Capture the cell that displays the provided text and extract its [X, Y] central coordinate. 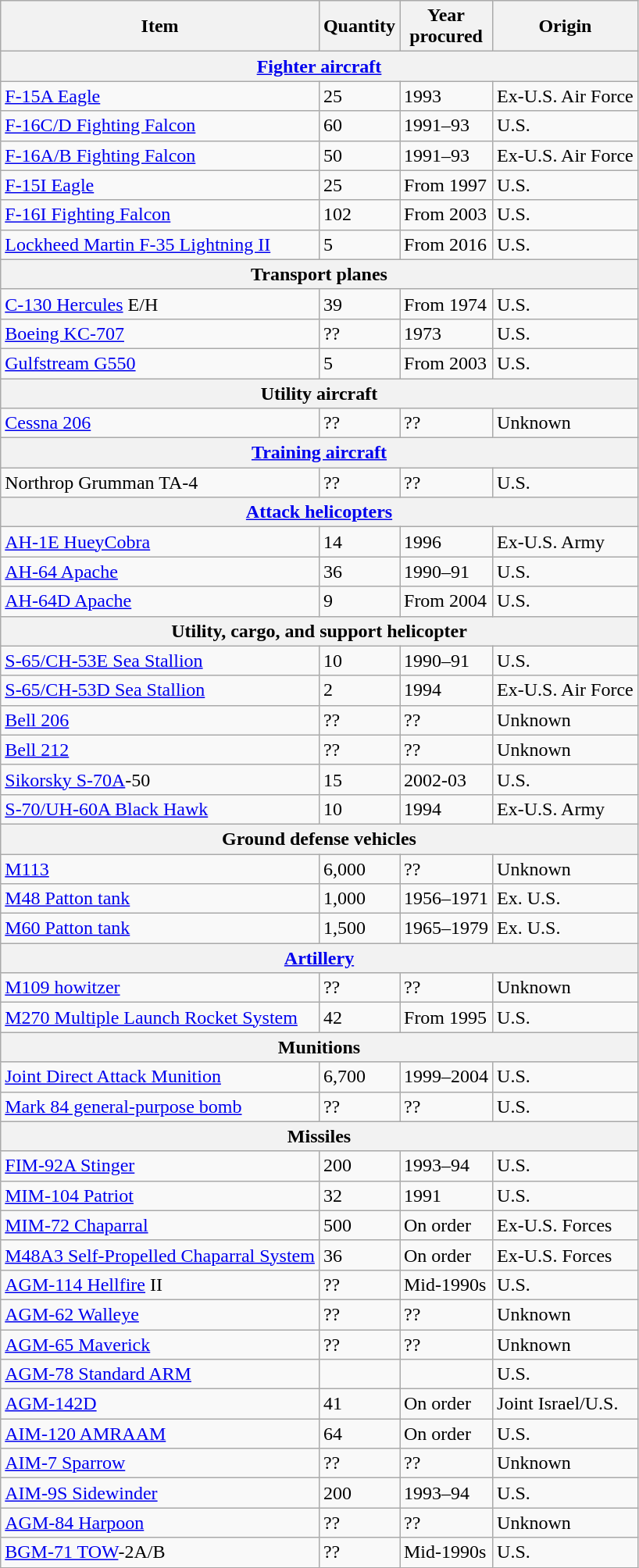
AIM-9S Sidewinder [160, 1493]
32 [359, 1196]
C-130 Hercules E/H [160, 304]
AGM-114 Hellfire II [160, 1285]
2002-03 [447, 779]
1991 [447, 1196]
Missiles [319, 1136]
Boeing KC-707 [160, 333]
42 [359, 1017]
F-16A/B Fighting Falcon [160, 155]
F-16I Fighting Falcon [160, 215]
From 1974 [447, 304]
6,000 [359, 869]
BGM-71 TOW-2A/B [160, 1552]
F-15A Eagle [160, 96]
39 [359, 304]
Bell 206 [160, 720]
AGM-78 Standard ARM [160, 1374]
Mark 84 general-purpose bomb [160, 1107]
Joint Israel/U.S. [566, 1404]
Ground defense vehicles [319, 839]
AH-1E HueyCobra [160, 542]
14 [359, 542]
Cessna 206 [160, 423]
64 [359, 1434]
M60 Patton tank [160, 928]
AGM-62 Walleye [160, 1314]
Origin [566, 27]
6,700 [359, 1077]
Bell 212 [160, 750]
102 [359, 215]
41 [359, 1404]
Northrop Grumman TA-4 [160, 483]
S-65/CH-53E Sea Stallion [160, 661]
From 1997 [447, 185]
Transport planes [319, 274]
Utility aircraft [319, 393]
MIM-104 Patriot [160, 1196]
FIM-92A Stinger [160, 1166]
S-70/UH-60A Black Hawk [160, 809]
Munitions [319, 1047]
AGM-65 Maverick [160, 1344]
Gulfstream G550 [160, 363]
Training aircraft [319, 453]
F-15I Eagle [160, 185]
S-65/CH-53D Sea Stallion [160, 690]
F-16C/D Fighting Falcon [160, 126]
AIM-7 Sparrow [160, 1463]
AGM-142D [160, 1404]
Utility, cargo, and support helicopter [319, 631]
From 1995 [447, 1017]
From 2004 [447, 601]
M113 [160, 869]
9 [359, 601]
M109 howitzer [160, 988]
MIM-72 Chaparral [160, 1225]
50 [359, 155]
500 [359, 1225]
2 [359, 690]
AIM-120 AMRAAM [160, 1434]
From 2016 [447, 244]
Yearprocured [447, 27]
Item [160, 27]
1,500 [359, 928]
1996 [447, 542]
1956–1971 [447, 899]
1999–2004 [447, 1077]
Attack helicopters [319, 512]
60 [359, 126]
AGM-84 Harpoon [160, 1523]
1965–1979 [447, 928]
AH-64D Apache [160, 601]
1,000 [359, 899]
Sikorsky S-70A-50 [160, 779]
Lockheed Martin F-35 Lightning II [160, 244]
Artillery [319, 958]
1993 [447, 96]
Quantity [359, 27]
M48 Patton tank [160, 899]
1973 [447, 333]
Fighter aircraft [319, 66]
M270 Multiple Launch Rocket System [160, 1017]
AH-64 Apache [160, 572]
15 [359, 779]
Joint Direct Attack Munition [160, 1077]
M48A3 Self-Propelled Chaparral System [160, 1255]
